Scan for the cell matching the given text and deliver its [X, Y] coordinate at center. 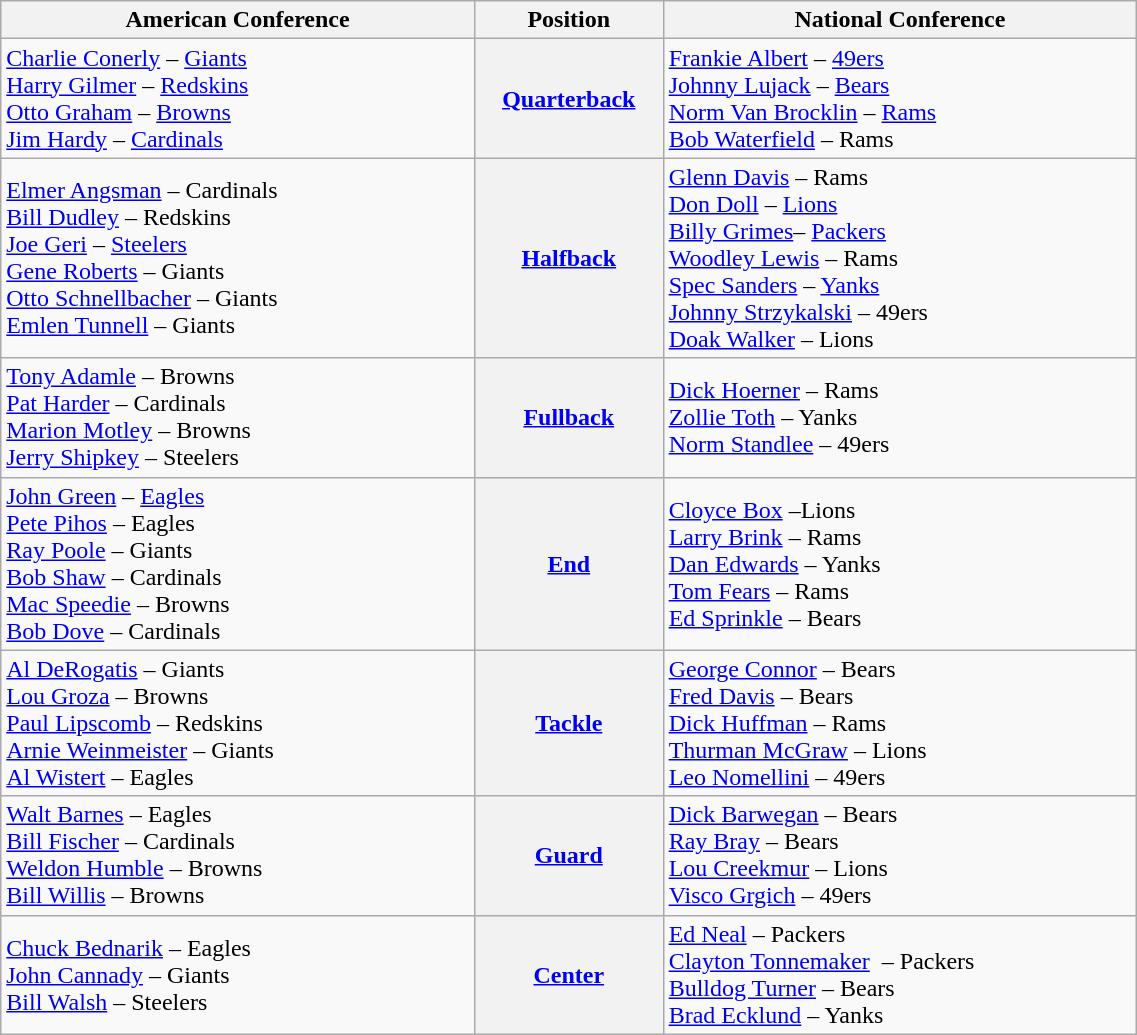
Fullback [568, 418]
Quarterback [568, 98]
Ed Neal – PackersClayton Tonnemaker – PackersBulldog Turner – BearsBrad Ecklund – Yanks [900, 974]
National Conference [900, 20]
Tackle [568, 723]
Elmer Angsman – CardinalsBill Dudley – RedskinsJoe Geri – SteelersGene Roberts – GiantsOtto Schnellbacher – GiantsEmlen Tunnell – Giants [238, 258]
George Connor – BearsFred Davis – BearsDick Huffman – RamsThurman McGraw – LionsLeo Nomellini – 49ers [900, 723]
Center [568, 974]
Frankie Albert – 49ersJohnny Lujack – BearsNorm Van Brocklin – RamsBob Waterfield – Rams [900, 98]
Walt Barnes – EaglesBill Fischer – CardinalsWeldon Humble – BrownsBill Willis – Browns [238, 856]
End [568, 564]
Glenn Davis – RamsDon Doll – LionsBilly Grimes– PackersWoodley Lewis – RamsSpec Sanders – YanksJohnny Strzykalski – 49ersDoak Walker – Lions [900, 258]
Charlie Conerly – GiantsHarry Gilmer – RedskinsOtto Graham – BrownsJim Hardy – Cardinals [238, 98]
Halfback [568, 258]
Tony Adamle – BrownsPat Harder – CardinalsMarion Motley – BrownsJerry Shipkey – Steelers [238, 418]
Position [568, 20]
Cloyce Box –LionsLarry Brink – RamsDan Edwards – YanksTom Fears – RamsEd Sprinkle – Bears [900, 564]
American Conference [238, 20]
Dick Barwegan – BearsRay Bray – BearsLou Creekmur – LionsVisco Grgich – 49ers [900, 856]
Chuck Bednarik – EaglesJohn Cannady – GiantsBill Walsh – Steelers [238, 974]
Dick Hoerner – RamsZollie Toth – YanksNorm Standlee – 49ers [900, 418]
John Green – EaglesPete Pihos – EaglesRay Poole – GiantsBob Shaw – CardinalsMac Speedie – BrownsBob Dove – Cardinals [238, 564]
Guard [568, 856]
Al DeRogatis – GiantsLou Groza – BrownsPaul Lipscomb – RedskinsArnie Weinmeister – GiantsAl Wistert – Eagles [238, 723]
